Return (X, Y) of the center of cell containing provided text 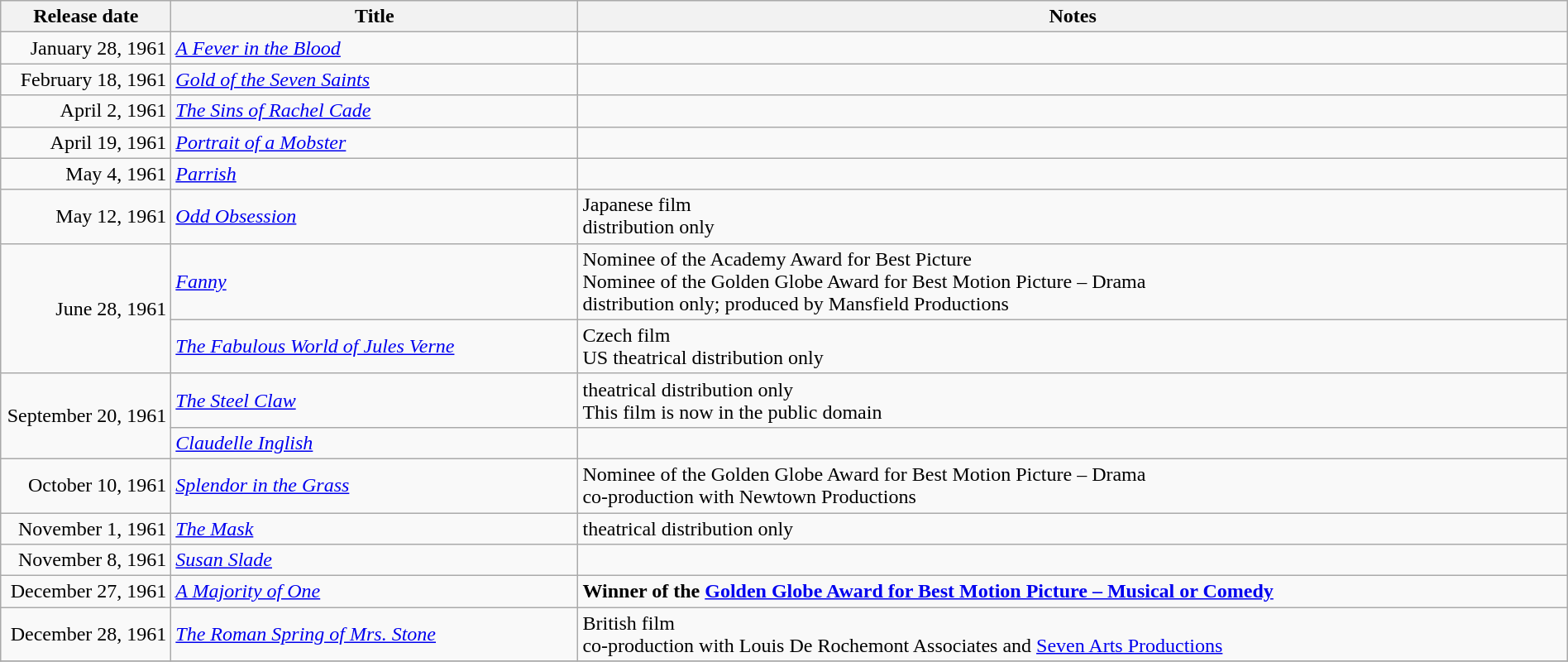
The Fabulous World of Jules Verne (375, 346)
November 1, 1961 (86, 529)
April 19, 1961 (86, 142)
January 28, 1961 (86, 48)
The Roman Spring of Mrs. Stone (375, 634)
Susan Slade (375, 560)
Fanny (375, 281)
The Sins of Rachel Cade (375, 111)
A Fever in the Blood (375, 48)
September 20, 1961 (86, 415)
Nominee of the Golden Globe Award for Best Motion Picture – Dramaco-production with Newtown Productions (1073, 485)
December 28, 1961 (86, 634)
Splendor in the Grass (375, 485)
April 2, 1961 (86, 111)
A Majority of One (375, 592)
Notes (1073, 17)
British filmco-production with Louis De Rochemont Associates and Seven Arts Productions (1073, 634)
Parrish (375, 174)
Portrait of a Mobster (375, 142)
Gold of the Seven Saints (375, 79)
May 4, 1961 (86, 174)
Claudelle Inglish (375, 443)
February 18, 1961 (86, 79)
June 28, 1961 (86, 308)
Czech film US theatrical distribution only (1073, 346)
The Steel Claw (375, 401)
Title (375, 17)
Release date (86, 17)
Winner of the Golden Globe Award for Best Motion Picture – Musical or Comedy (1073, 592)
Odd Obsession (375, 217)
The Mask (375, 529)
November 8, 1961 (86, 560)
theatrical distribution only (1073, 529)
December 27, 1961 (86, 592)
Japanese film distribution only (1073, 217)
theatrical distribution onlyThis film is now in the public domain (1073, 401)
May 12, 1961 (86, 217)
October 10, 1961 (86, 485)
